Extract the (x, y) coordinate from the center of the cell holding the provided text.  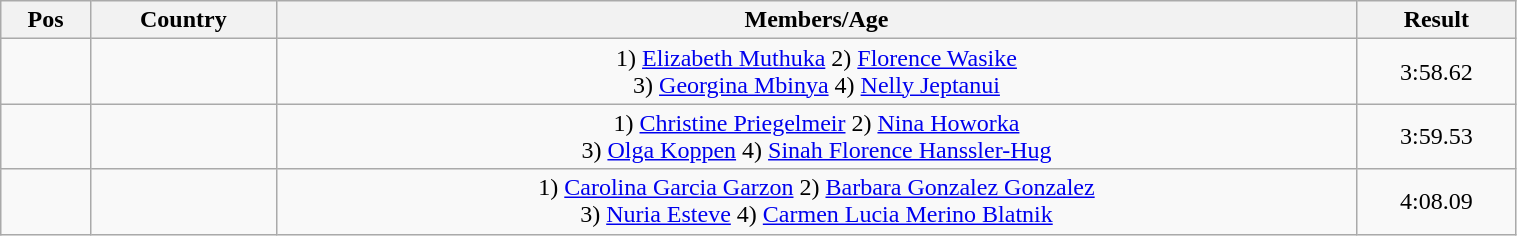
Result (1436, 20)
Pos (46, 20)
1) Christine Priegelmeir 2) Nina Howorka3) Olga Koppen 4) Sinah Florence Hanssler-Hug (816, 136)
Country (183, 20)
1) Elizabeth Muthuka 2) Florence Wasike3) Georgina Mbinya 4) Nelly Jeptanui (816, 72)
4:08.09 (1436, 202)
3:58.62 (1436, 72)
3:59.53 (1436, 136)
1) Carolina Garcia Garzon 2) Barbara Gonzalez Gonzalez3) Nuria Esteve 4) Carmen Lucia Merino Blatnik (816, 202)
Members/Age (816, 20)
